Provide the (x, y) coordinate of the cell's center where the given text is located.  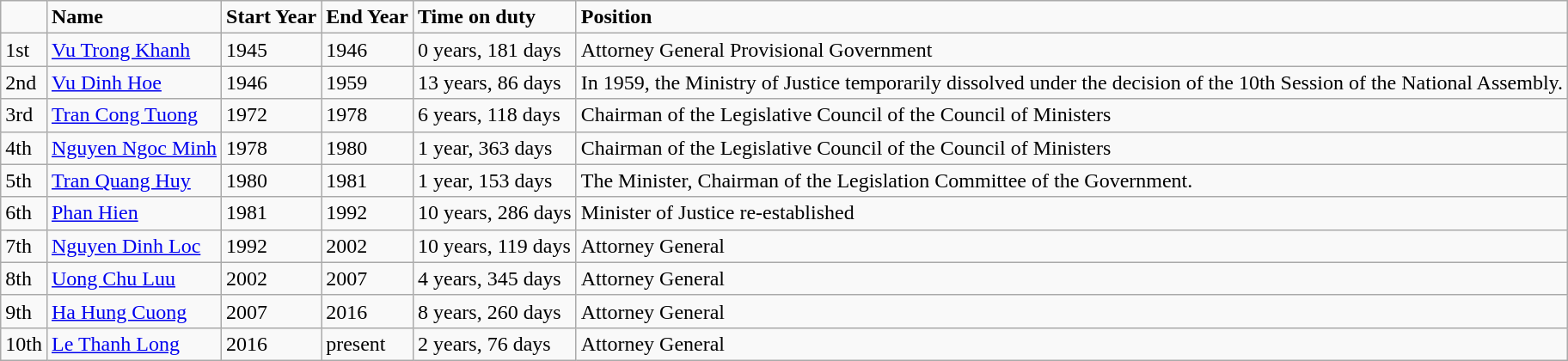
Uong Chu Luu (134, 278)
1st (24, 50)
present (368, 344)
Tran Quang Huy (134, 180)
Phan Hien (134, 213)
Le Thanh Long (134, 344)
2nd (24, 83)
1 year, 363 days (495, 148)
5th (24, 180)
10th (24, 344)
Vu Trong Khanh (134, 50)
Attorney General Provisional Government (1071, 50)
Vu Dinh Hoe (134, 83)
Position (1071, 17)
End Year (368, 17)
13 years, 86 days (495, 83)
Nguyen Dinh Loc (134, 246)
Start Year (272, 17)
Time on duty (495, 17)
10 years, 286 days (495, 213)
1945 (272, 50)
1959 (368, 83)
7th (24, 246)
3rd (24, 115)
Minister of Justice re-established (1071, 213)
4 years, 345 days (495, 278)
8th (24, 278)
1 year, 153 days (495, 180)
In 1959, the Ministry of Justice temporarily dissolved under the decision of the 10th Session of the National Assembly. (1071, 83)
10 years, 119 days (495, 246)
2 years, 76 days (495, 344)
1972 (272, 115)
6th (24, 213)
6 years, 118 days (495, 115)
The Minister, Chairman of the Legislation Committee of the Government. (1071, 180)
Tran Cong Tuong (134, 115)
Ha Hung Cuong (134, 311)
9th (24, 311)
8 years, 260 days (495, 311)
4th (24, 148)
Name (134, 17)
0 years, 181 days (495, 50)
Nguyen Ngoc Minh (134, 148)
